Extract the (X, Y) coordinate from the center of the cell holding the provided text.  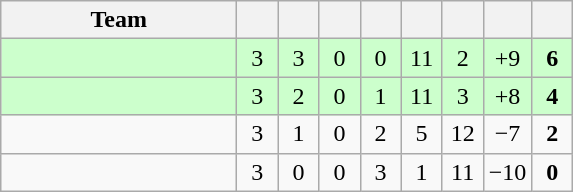
5 (422, 134)
4 (552, 96)
−10 (508, 172)
+8 (508, 96)
6 (552, 58)
Team (119, 20)
−7 (508, 134)
12 (462, 134)
+9 (508, 58)
